Identify which cell holds the provided text, then report its [x, y] central coordinate. 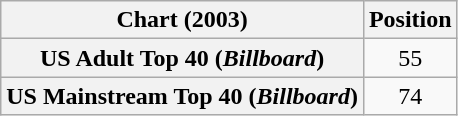
74 [410, 96]
US Mainstream Top 40 (Billboard) [182, 96]
Position [410, 20]
55 [410, 58]
Chart (2003) [182, 20]
US Adult Top 40 (Billboard) [182, 58]
